Detect which cell encompasses the target text, then output its [x, y] center coordinate. 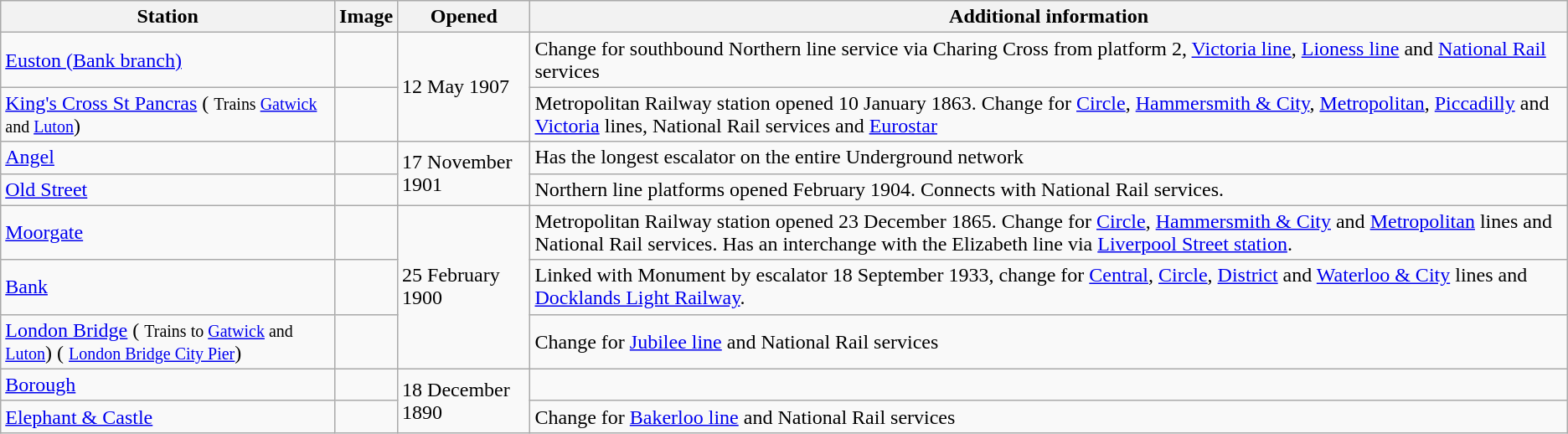
King's Cross St Pancras ( Trains Gatwick and Luton) [168, 114]
Change for Bakerloo line and National Rail services [1049, 416]
Old Street [168, 189]
Additional information [1049, 17]
Has the longest escalator on the entire Underground network [1049, 158]
Northern line platforms opened February 1904. Connects with National Rail services. [1049, 189]
Opened [464, 17]
Station [168, 17]
Bank [168, 287]
Angel [168, 158]
London Bridge ( Trains to Gatwick and Luton) ( London Bridge City Pier) [168, 342]
Moorgate [168, 233]
Change for Jubilee line and National Rail services [1049, 342]
Borough [168, 385]
Elephant & Castle [168, 416]
18 December 1890 [464, 400]
17 November 1901 [464, 173]
Linked with Monument by escalator 18 September 1933, change for Central, Circle, District and Waterloo & City lines and Docklands Light Railway. [1049, 287]
12 May 1907 [464, 87]
Change for southbound Northern line service via Charing Cross from platform 2, Victoria line, Lioness line and National Rail services [1049, 60]
Image [367, 17]
Euston (Bank branch) [168, 60]
25 February 1900 [464, 287]
